Return the (x, y) coordinate for the center point of the cell that contains the specified text.  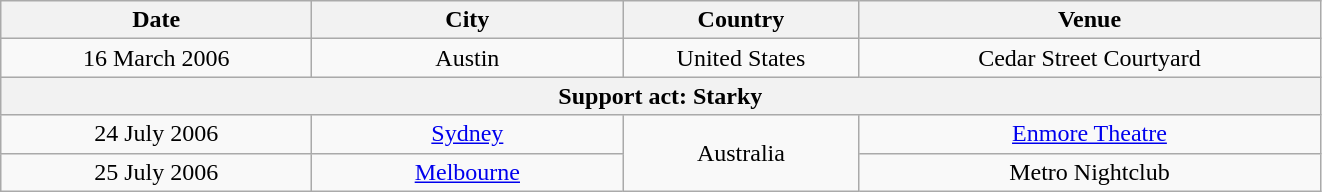
United States (741, 58)
Sydney (468, 134)
Enmore Theatre (1090, 134)
Support act: Starky (660, 96)
Austin (468, 58)
Australia (741, 153)
24 July 2006 (156, 134)
Metro Nightclub (1090, 172)
Cedar Street Courtyard (1090, 58)
Melbourne (468, 172)
16 March 2006 (156, 58)
Venue (1090, 20)
Date (156, 20)
Country (741, 20)
City (468, 20)
25 July 2006 (156, 172)
